Return [X, Y] of the center of cell containing provided text 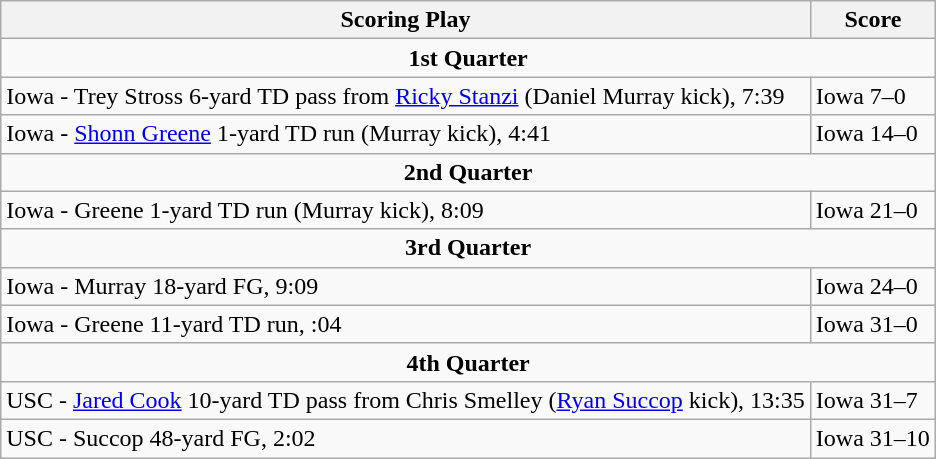
Iowa 7–0 [872, 96]
Iowa - Shonn Greene 1-yard TD run (Murray kick), 4:41 [406, 134]
2nd Quarter [468, 172]
Iowa - Greene 11-yard TD run, :04 [406, 324]
4th Quarter [468, 362]
Iowa 31–7 [872, 400]
Iowa - Greene 1-yard TD run (Murray kick), 8:09 [406, 210]
Scoring Play [406, 20]
Iowa 31–10 [872, 438]
USC - Succop 48-yard FG, 2:02 [406, 438]
Iowa 31–0 [872, 324]
Iowa 24–0 [872, 286]
Iowa - Murray 18-yard FG, 9:09 [406, 286]
1st Quarter [468, 58]
3rd Quarter [468, 248]
USC - Jared Cook 10-yard TD pass from Chris Smelley (Ryan Succop kick), 13:35 [406, 400]
Iowa 21–0 [872, 210]
Iowa - Trey Stross 6-yard TD pass from Ricky Stanzi (Daniel Murray kick), 7:39 [406, 96]
Iowa 14–0 [872, 134]
Score [872, 20]
